Locate the cell with the specified text and output its (X, Y) center coordinate. 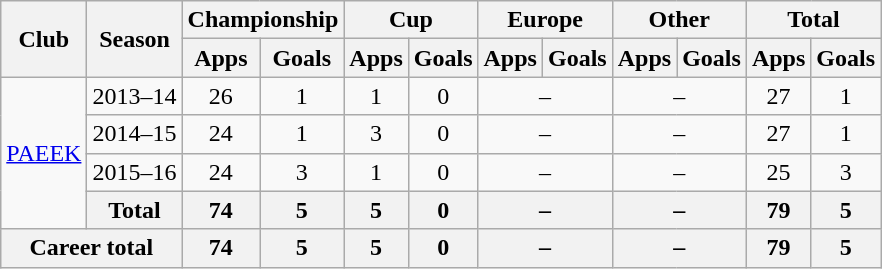
Other (679, 20)
Cup (411, 20)
Season (134, 39)
26 (221, 96)
PAEEK (44, 153)
2014–15 (134, 134)
Career total (92, 248)
Club (44, 39)
2013–14 (134, 96)
25 (778, 172)
Europe (545, 20)
2015–16 (134, 172)
Championship (263, 20)
